From the cell containing the given text, extract its center point as [x, y] coordinate. 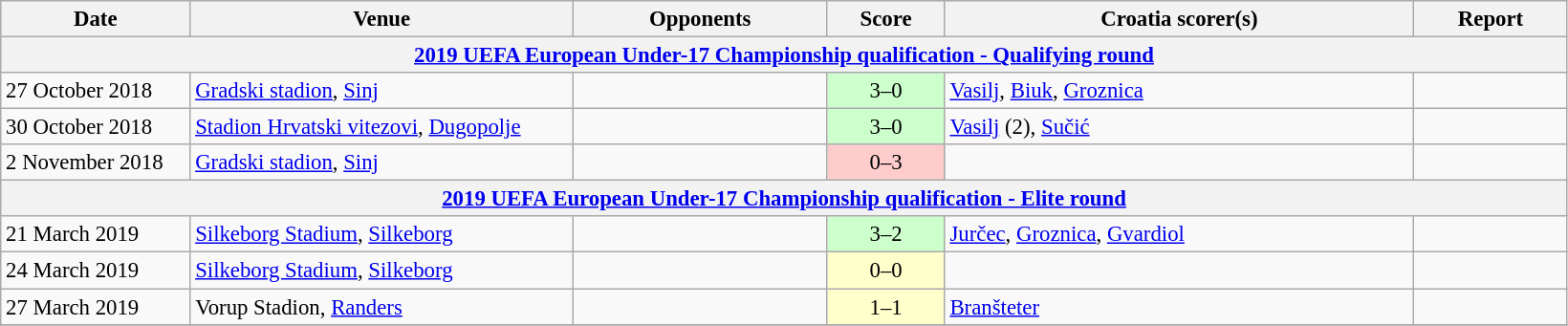
Croatia scorer(s) [1180, 19]
30 October 2018 [96, 127]
27 March 2019 [96, 307]
2019 UEFA European Under-17 Championship qualification - Qualifying round [784, 55]
3–2 [885, 234]
Stadion Hrvatski vitezovi, Dugopolje [382, 127]
Vasilj (2), Sučić [1180, 127]
Report [1492, 19]
Score [885, 19]
1–1 [885, 307]
Vorup Stadion, Randers [382, 307]
2019 UEFA European Under-17 Championship qualification - Elite round [784, 199]
Opponents [700, 19]
Date [96, 19]
Branšteter [1180, 307]
0–3 [885, 163]
27 October 2018 [96, 91]
2 November 2018 [96, 163]
Venue [382, 19]
0–0 [885, 271]
Vasilj, Biuk, Groznica [1180, 91]
Jurčec, Groznica, Gvardiol [1180, 234]
21 March 2019 [96, 234]
24 March 2019 [96, 271]
